Capture the cell that displays the provided text and extract its (x, y) central coordinate. 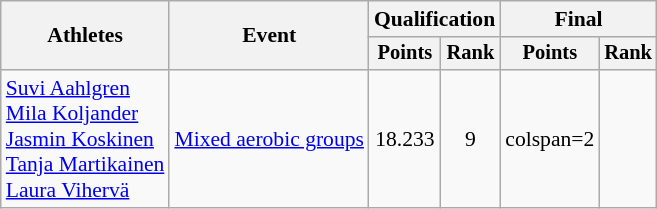
Mixed aerobic groups (269, 139)
Final (578, 19)
Suvi AahlgrenMila KoljanderJasmin KoskinenTanja MartikainenLaura Vihervä (86, 139)
Event (269, 36)
Qualification (434, 19)
colspan=2 (550, 139)
Athletes (86, 36)
9 (471, 139)
18.233 (405, 139)
